From the cell containing the given text, extract its center point as [X, Y] coordinate. 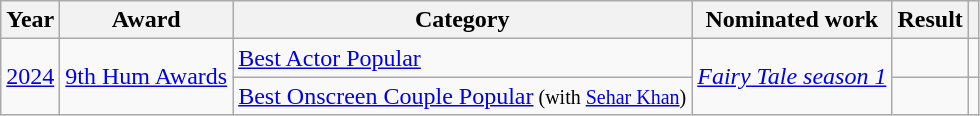
Category [462, 20]
Nominated work [792, 20]
Fairy Tale season 1 [792, 77]
2024 [30, 77]
Best Actor Popular [462, 58]
Year [30, 20]
Result [930, 20]
Best Onscreen Couple Popular (with Sehar Khan) [462, 96]
Award [146, 20]
9th Hum Awards [146, 77]
